Extract the (X, Y) coordinate from the center of the cell holding the provided text.  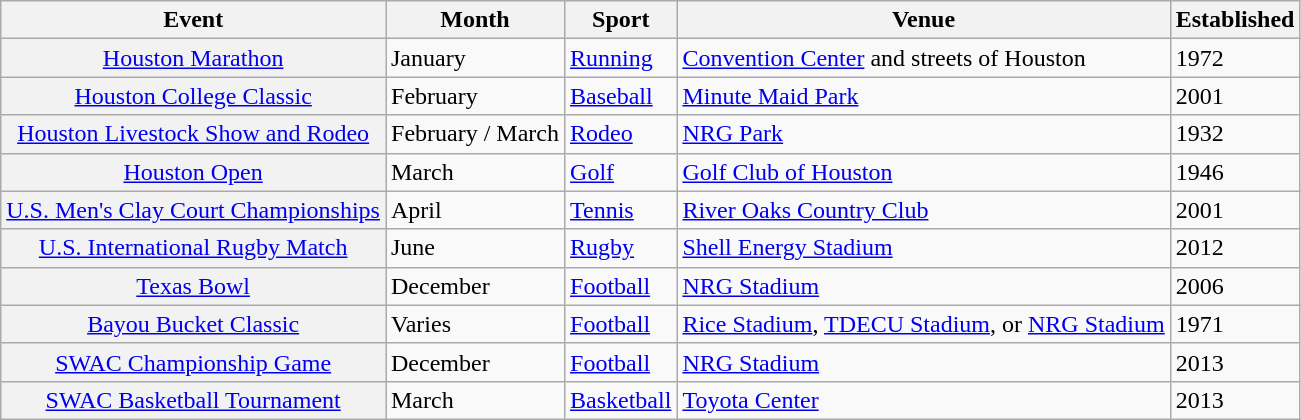
SWAC Championship Game (194, 362)
Houston Marathon (194, 58)
Month (476, 20)
U.S. International Rugby Match (194, 248)
1946 (1235, 172)
Golf Club of Houston (924, 172)
1971 (1235, 324)
Sport (621, 20)
Event (194, 20)
June (476, 248)
2012 (1235, 248)
February (476, 96)
Basketball (621, 400)
NRG Park (924, 134)
Running (621, 58)
Houston Livestock Show and Rodeo (194, 134)
Golf (621, 172)
Minute Maid Park (924, 96)
U.S. Men's Clay Court Championships (194, 210)
Toyota Center (924, 400)
Bayou Bucket Classic (194, 324)
January (476, 58)
1972 (1235, 58)
1932 (1235, 134)
Houston College Classic (194, 96)
February / March (476, 134)
Convention Center and streets of Houston (924, 58)
Texas Bowl (194, 286)
River Oaks Country Club (924, 210)
Rice Stadium, TDECU Stadium, or NRG Stadium (924, 324)
Baseball (621, 96)
Established (1235, 20)
Rodeo (621, 134)
Venue (924, 20)
Tennis (621, 210)
Varies (476, 324)
April (476, 210)
Houston Open (194, 172)
Shell Energy Stadium (924, 248)
Rugby (621, 248)
SWAC Basketball Tournament (194, 400)
2006 (1235, 286)
